Extract the [X, Y] coordinate from the center of the cell holding the provided text.  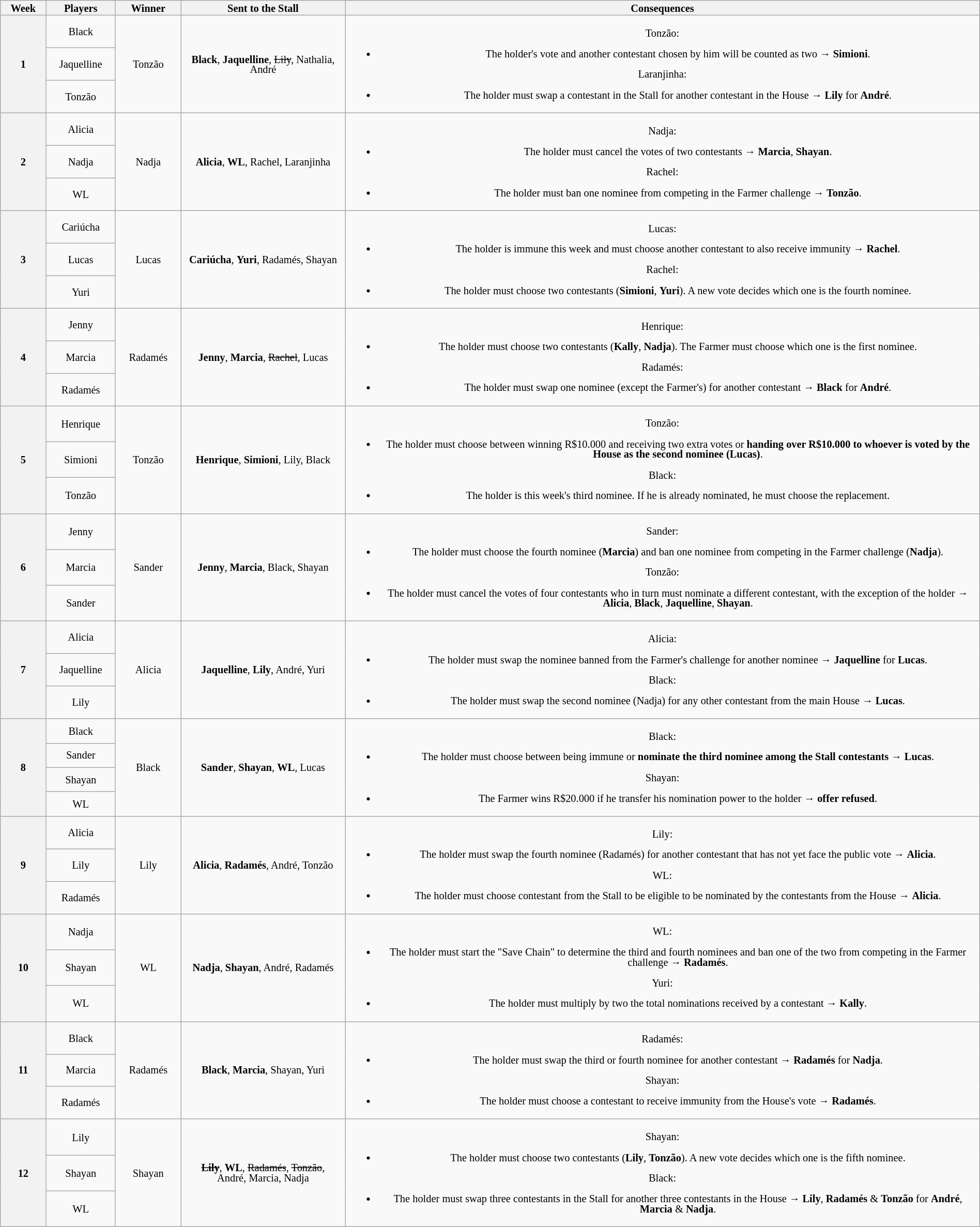
Sander, Shayan, WL, Lucas [263, 767]
Henrique, Simioni, Lily, Black [263, 459]
Lily, WL, Radamés, Tonzão,André, Marcia, Nadja [263, 1173]
Winner [148, 7]
Yuri [81, 292]
6 [23, 567]
Consequences [663, 7]
Jenny, Marcia, Black, Shayan [263, 567]
12 [23, 1173]
2 [23, 161]
4 [23, 357]
3 [23, 260]
Black, Marcia, Shayan, Yuri [263, 1070]
Alicia, Radamés, André, Tonzão [263, 865]
Nadja, Shayan, André, Radamés [263, 967]
8 [23, 767]
Alicia, WL, Rachel, Laranjinha [263, 161]
Sent to the Stall [263, 7]
7 [23, 670]
1 [23, 64]
Simioni [81, 459]
Jenny, Marcia, Rachel, Lucas [263, 357]
9 [23, 865]
Cariúcha, Yuri, Radamés, Shayan [263, 260]
11 [23, 1070]
Week [23, 7]
Players [81, 7]
Black, Jaquelline, Lily, Nathalia, André [263, 64]
Cariúcha [81, 226]
10 [23, 967]
Jaquelline, Lily, André, Yuri [263, 670]
5 [23, 459]
Henrique [81, 423]
